Capture the cell that displays the provided text and extract its (X, Y) central coordinate. 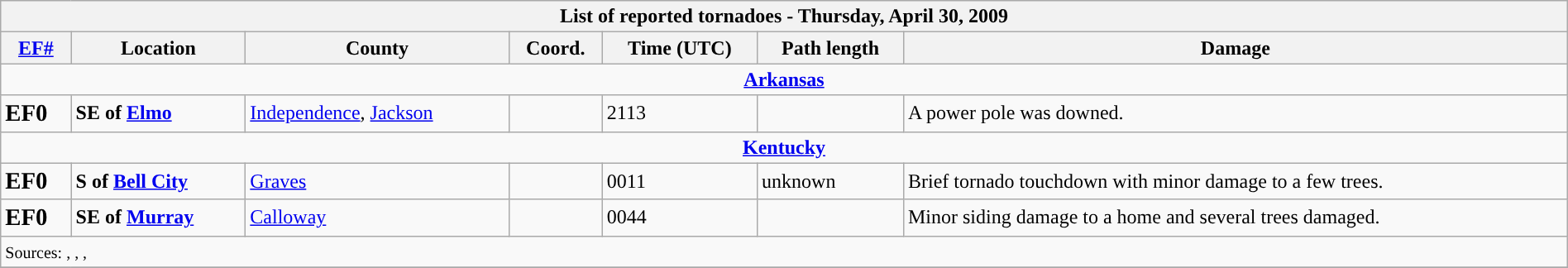
Coord. (556, 48)
2113 (680, 113)
County (377, 48)
Damage (1236, 48)
Kentucky (784, 147)
Location (159, 48)
Time (UTC) (680, 48)
0011 (680, 181)
Arkansas (784, 79)
0044 (680, 218)
Sources: , , , (784, 251)
Minor siding damage to a home and several trees damaged. (1236, 218)
SE of Elmo (159, 113)
unknown (830, 181)
Calloway (377, 218)
SE of Murray (159, 218)
EF# (36, 48)
S of Bell City (159, 181)
Path length (830, 48)
List of reported tornadoes - Thursday, April 30, 2009 (784, 17)
Graves (377, 181)
A power pole was downed. (1236, 113)
Independence, Jackson (377, 113)
Brief tornado touchdown with minor damage to a few trees. (1236, 181)
